Detect which cell encompasses the target text, then output its (x, y) center coordinate. 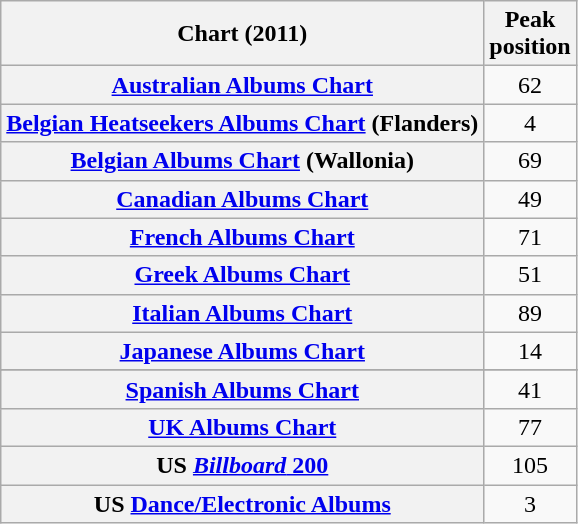
69 (530, 161)
US Billboard 200 (242, 465)
Peakposition (530, 34)
105 (530, 465)
Belgian Albums Chart (Wallonia) (242, 161)
French Albums Chart (242, 237)
41 (530, 389)
14 (530, 351)
Canadian Albums Chart (242, 199)
Chart (2011) (242, 34)
4 (530, 123)
3 (530, 503)
UK Albums Chart (242, 427)
Greek Albums Chart (242, 275)
77 (530, 427)
Belgian Heatseekers Albums Chart (Flanders) (242, 123)
Italian Albums Chart (242, 313)
51 (530, 275)
Japanese Albums Chart (242, 351)
49 (530, 199)
89 (530, 313)
62 (530, 85)
Australian Albums Chart (242, 85)
Spanish Albums Chart (242, 389)
71 (530, 237)
US Dance/Electronic Albums (242, 503)
